Capture the cell that displays the provided text and extract its (x, y) central coordinate. 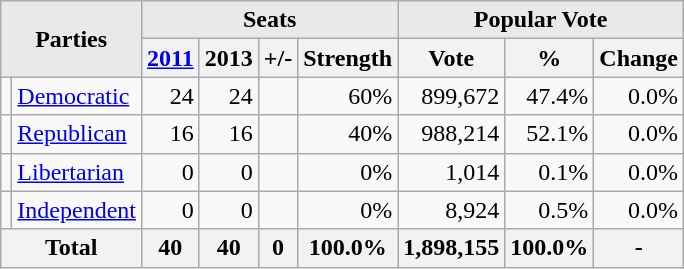
1,898,155 (452, 248)
+/- (278, 58)
Vote (452, 58)
Independent (77, 210)
52.1% (550, 134)
988,214 (452, 134)
1,014 (452, 172)
60% (348, 96)
0.1% (550, 172)
Republican (77, 134)
Parties (72, 39)
Seats (269, 20)
Popular Vote (541, 20)
Total (72, 248)
Democratic (77, 96)
Strength (348, 58)
47.4% (550, 96)
Libertarian (77, 172)
899,672 (452, 96)
Change (639, 58)
8,924 (452, 210)
2011 (170, 58)
0.5% (550, 210)
% (550, 58)
40% (348, 134)
- (639, 248)
2013 (228, 58)
